Return the (X, Y) coordinate for the center point of the cell that contains the specified text.  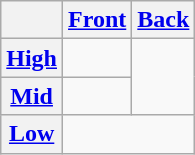
Mid (32, 96)
Front (98, 20)
High (32, 58)
Low (32, 134)
Back (164, 20)
